Provide the (x, y) coordinate of the cell's center where the given text is located.  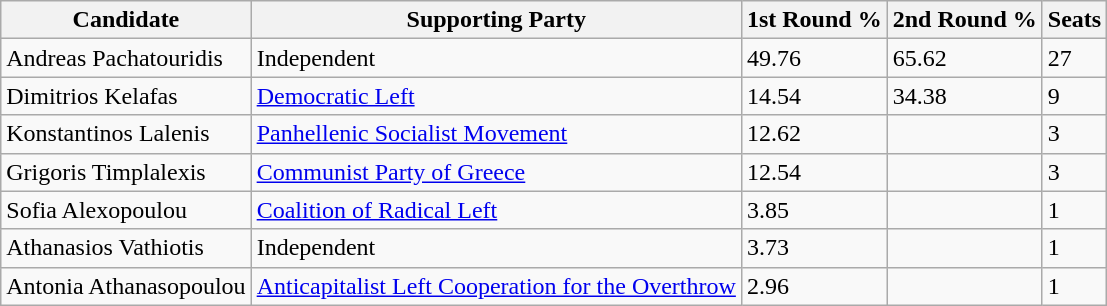
27 (1074, 58)
3.85 (814, 210)
2.96 (814, 286)
34.38 (964, 96)
1st Round % (814, 20)
3.73 (814, 248)
49.76 (814, 58)
Andreas Pachatouridis (126, 58)
2nd Round % (964, 20)
65.62 (964, 58)
Dimitrios Kelafas (126, 96)
9 (1074, 96)
14.54 (814, 96)
Antonia Athanasopoulou (126, 286)
Candidate (126, 20)
Supporting Party (496, 20)
Communist Party of Greece (496, 172)
Sofia Alexopoulou (126, 210)
Seats (1074, 20)
Anticapitalist Left Cooperation for the Overthrow (496, 286)
Coalition of Radical Left (496, 210)
12.62 (814, 134)
12.54 (814, 172)
Grigoris Timplalexis (126, 172)
Democratic Left (496, 96)
Panhellenic Socialist Movement (496, 134)
Konstantinos Lalenis (126, 134)
Athanasios Vathiotis (126, 248)
